Provide the [X, Y] coordinate of the cell's center where the given text is located.  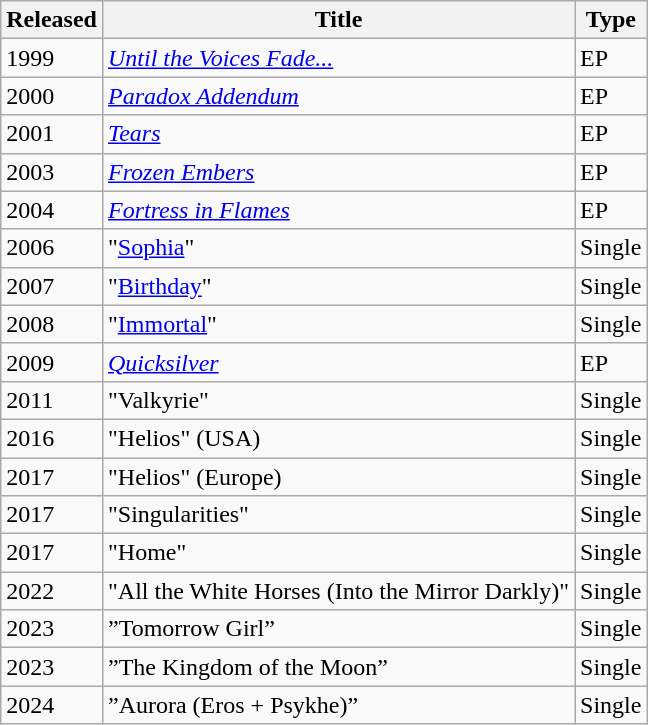
2004 [52, 210]
1999 [52, 58]
"Immortal" [338, 324]
”The Kingdom of the Moon” [338, 667]
Type [611, 20]
2006 [52, 248]
Until the Voices Fade... [338, 58]
Released [52, 20]
"Valkyrie" [338, 400]
Title [338, 20]
2022 [52, 591]
Frozen Embers [338, 172]
”Aurora (Eros + Psykhe)” [338, 705]
"Helios" (USA) [338, 438]
2016 [52, 438]
"All the White Horses (Into the Mirror Darkly)" [338, 591]
"Birthday" [338, 286]
"Home" [338, 553]
2000 [52, 96]
"Singularities" [338, 515]
2011 [52, 400]
2003 [52, 172]
"Sophia" [338, 248]
Tears [338, 134]
2001 [52, 134]
2007 [52, 286]
Quicksilver [338, 362]
2008 [52, 324]
Paradox Addendum [338, 96]
”Tomorrow Girl” [338, 629]
2009 [52, 362]
Fortress in Flames [338, 210]
"Helios" (Europe) [338, 477]
2024 [52, 705]
